For the text-containing cell, return its midpoint in (X, Y) coordinate format. 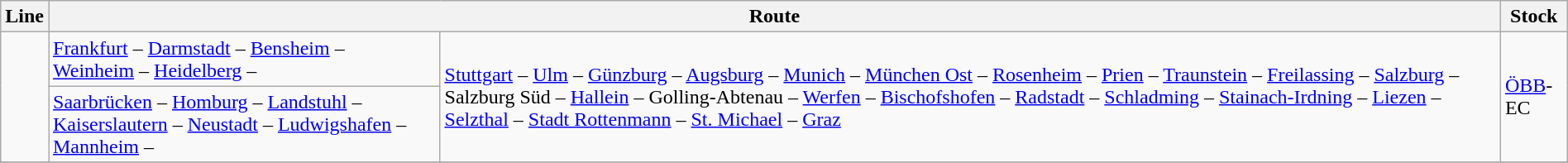
Line (25, 17)
ÖBB-EC (1533, 98)
Stock (1533, 17)
Route (774, 17)
Saarbrücken – Homburg – Landstuhl – Kaiserslautern – Neustadt – Ludwigshafen – Mannheim – (244, 124)
Frankfurt – Darmstadt – Bensheim – Weinheim – Heidelberg – (244, 60)
